Search for the cell housing the specified text and yield its [x, y] center coordinate. 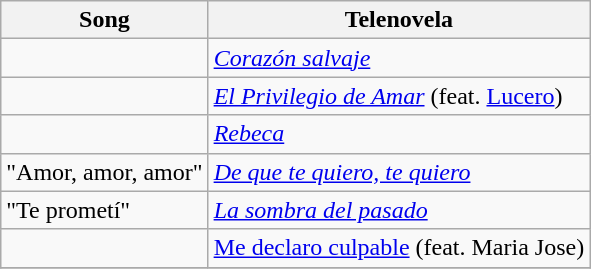
Corazón salvaje [399, 58]
Rebeca [399, 134]
Me declaro culpable (feat. Maria Jose) [399, 248]
La sombra del pasado [399, 210]
"Amor, amor, amor" [104, 172]
El Privilegio de Amar (feat. Lucero) [399, 96]
De que te quiero, te quiero [399, 172]
"Te prometí" [104, 210]
Telenovela [399, 20]
Song [104, 20]
